Scan for the cell matching the given text and deliver its (x, y) coordinate at center. 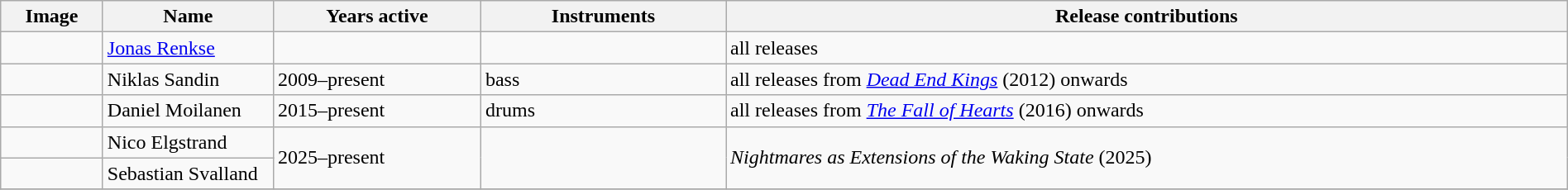
Instruments (603, 17)
all releases from The Fall of Hearts (2016) onwards (1147, 111)
Nico Elgstrand (188, 142)
Name (188, 17)
all releases (1147, 48)
Daniel Moilanen (188, 111)
Jonas Renkse (188, 48)
2015–present (377, 111)
2025–present (377, 158)
all releases from Dead End Kings (2012) onwards (1147, 79)
Nightmares as Extensions of the Waking State (2025) (1147, 158)
2009–present (377, 79)
Sebastian Svalland (188, 173)
Niklas Sandin (188, 79)
Years active (377, 17)
bass (603, 79)
drums (603, 111)
Release contributions (1147, 17)
Image (52, 17)
